Capture the cell that displays the provided text and extract its [X, Y] central coordinate. 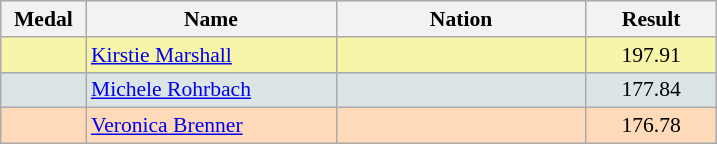
197.91 [651, 55]
Medal [44, 19]
176.78 [651, 126]
Kirstie Marshall [211, 55]
Nation [461, 19]
Result [651, 19]
177.84 [651, 90]
Michele Rohrbach [211, 90]
Veronica Brenner [211, 126]
Name [211, 19]
